Return (x, y) of the center of cell containing provided text 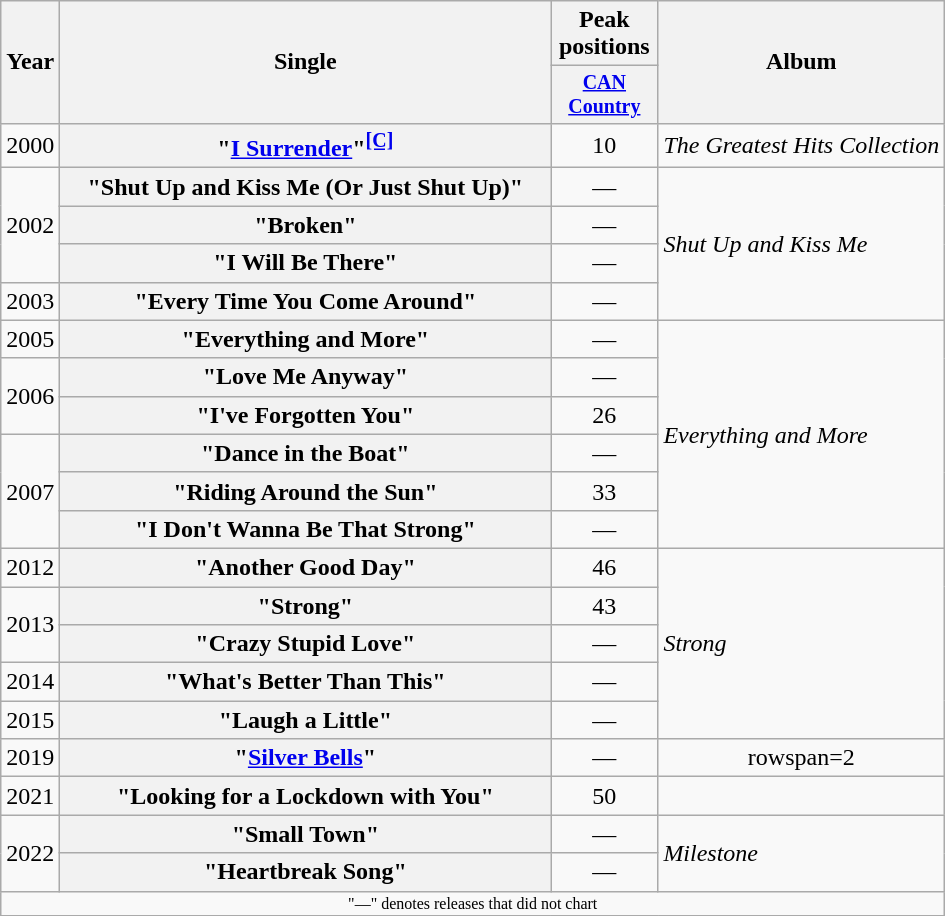
Shut Up and Kiss Me (802, 244)
CAN Country (604, 94)
rowspan=2 (802, 758)
2022 (30, 853)
"Broken" (306, 225)
2006 (30, 396)
Year (30, 62)
26 (604, 415)
"What's Better Than This" (306, 682)
50 (604, 796)
"Riding Around the Sun" (306, 491)
2002 (30, 225)
2021 (30, 796)
The Greatest Hits Collection (802, 146)
2014 (30, 682)
2012 (30, 567)
"Everything and More" (306, 339)
"Shut Up and Kiss Me (Or Just Shut Up)" (306, 187)
2015 (30, 720)
"I've Forgotten You" (306, 415)
2019 (30, 758)
2007 (30, 491)
Album (802, 62)
Milestone (802, 853)
33 (604, 491)
"Heartbreak Song" (306, 872)
Everything and More (802, 434)
"—" denotes releases that did not chart (473, 903)
"Strong" (306, 606)
"Small Town" (306, 834)
"I Will Be There" (306, 263)
Strong (802, 643)
43 (604, 606)
"Every Time You Come Around" (306, 301)
"Silver Bells" (306, 758)
"Looking for a Lockdown with You" (306, 796)
"I Surrender"[C] (306, 146)
2005 (30, 339)
Single (306, 62)
"I Don't Wanna Be That Strong" (306, 529)
46 (604, 567)
"Crazy Stupid Love" (306, 644)
2000 (30, 146)
"Love Me Anyway" (306, 377)
10 (604, 146)
"Dance in the Boat" (306, 453)
"Another Good Day" (306, 567)
Peak positions (604, 34)
"Laugh a Little" (306, 720)
2013 (30, 625)
2003 (30, 301)
